Output the [X, Y] coordinate of the center of the cell containing the given text.  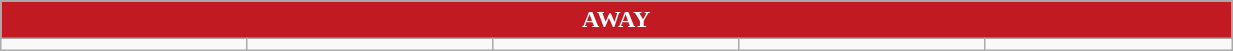
AWAY [616, 20]
